Provide the (X, Y) coordinate of the cell's center where the given text is located.  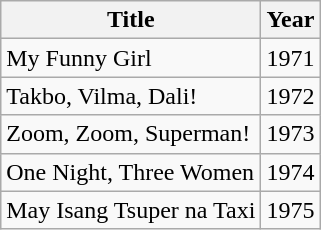
1971 (290, 58)
Zoom, Zoom, Superman! (131, 134)
My Funny Girl (131, 58)
One Night, Three Women (131, 172)
1975 (290, 210)
1973 (290, 134)
Title (131, 20)
May Isang Tsuper na Taxi (131, 210)
Takbo, Vilma, Dali! (131, 96)
Year (290, 20)
1972 (290, 96)
1974 (290, 172)
